For the text-containing cell, return its midpoint in (X, Y) coordinate format. 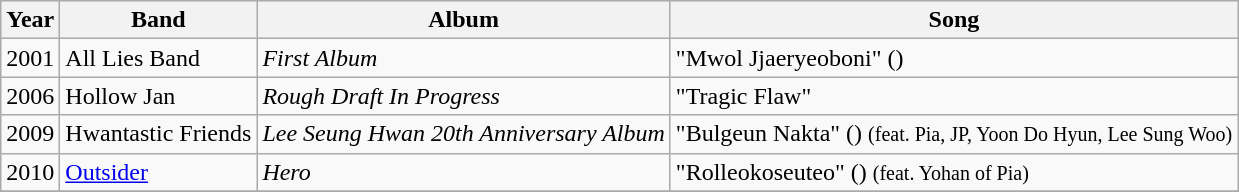
Song (954, 20)
Lee Seung Hwan 20th Anniversary Album (464, 134)
"Mwol Jjaeryeoboni" () (954, 58)
Rough Draft In Progress (464, 96)
2010 (30, 172)
"Rolleokoseuteo" () (feat. Yohan of Pia) (954, 172)
2009 (30, 134)
Album (464, 20)
Year (30, 20)
First Album (464, 58)
2001 (30, 58)
"Bulgeun Nakta" () (feat. Pia, JP, Yoon Do Hyun, Lee Sung Woo) (954, 134)
Hwantastic Friends (158, 134)
Hollow Jan (158, 96)
All Lies Band (158, 58)
Hero (464, 172)
Band (158, 20)
"Tragic Flaw" (954, 96)
2006 (30, 96)
Outsider (158, 172)
